Return the (X, Y) coordinate for the center point of the cell that contains the specified text.  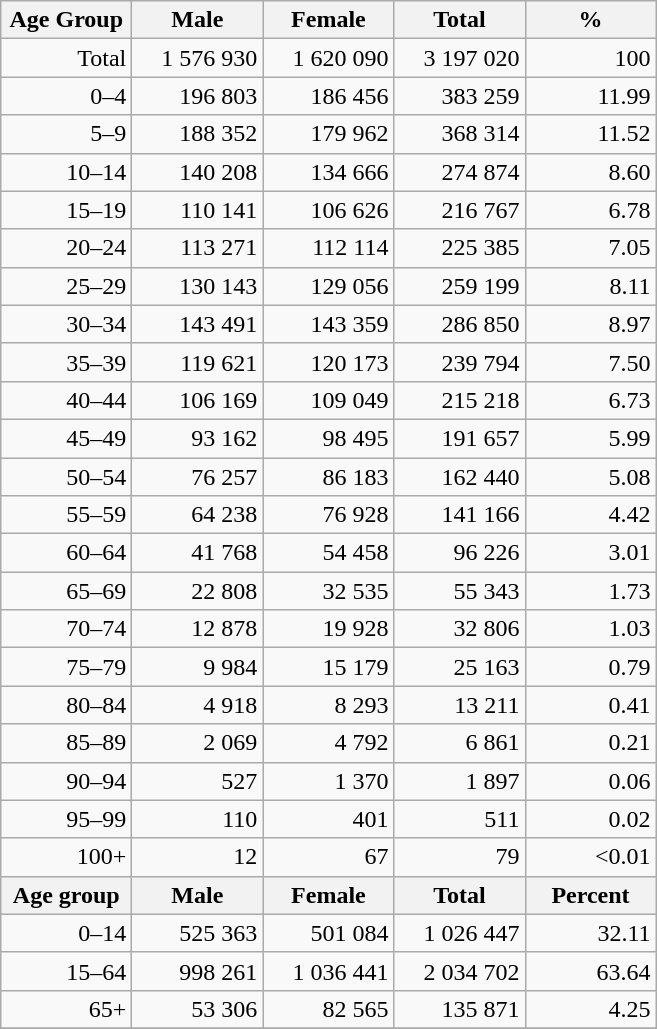
32.11 (590, 933)
119 621 (198, 362)
110 (198, 819)
85–89 (66, 743)
8.97 (590, 324)
511 (460, 819)
5.99 (590, 438)
0.41 (590, 705)
120 173 (328, 362)
70–74 (66, 629)
19 928 (328, 629)
6 861 (460, 743)
1 370 (328, 781)
50–54 (66, 477)
239 794 (460, 362)
134 666 (328, 172)
140 208 (198, 172)
3.01 (590, 553)
75–79 (66, 667)
76 928 (328, 515)
259 199 (460, 286)
1 036 441 (328, 971)
112 114 (328, 248)
6.78 (590, 210)
162 440 (460, 477)
40–44 (66, 400)
7.50 (590, 362)
12 878 (198, 629)
80–84 (66, 705)
11.52 (590, 134)
6.73 (590, 400)
998 261 (198, 971)
401 (328, 819)
0–14 (66, 933)
188 352 (198, 134)
186 456 (328, 96)
64 238 (198, 515)
10–14 (66, 172)
12 (198, 857)
67 (328, 857)
60–64 (66, 553)
82 565 (328, 1009)
93 162 (198, 438)
110 141 (198, 210)
8 293 (328, 705)
2 034 702 (460, 971)
11.99 (590, 96)
215 218 (460, 400)
191 657 (460, 438)
368 314 (460, 134)
65+ (66, 1009)
8.60 (590, 172)
Age Group (66, 20)
5.08 (590, 477)
129 056 (328, 286)
25–29 (66, 286)
54 458 (328, 553)
141 166 (460, 515)
Percent (590, 895)
225 385 (460, 248)
0.06 (590, 781)
4.25 (590, 1009)
32 535 (328, 591)
20–24 (66, 248)
1 620 090 (328, 58)
383 259 (460, 96)
0.02 (590, 819)
<0.01 (590, 857)
4 792 (328, 743)
143 491 (198, 324)
32 806 (460, 629)
30–34 (66, 324)
0.21 (590, 743)
22 808 (198, 591)
100+ (66, 857)
1 576 930 (198, 58)
286 850 (460, 324)
55 343 (460, 591)
196 803 (198, 96)
274 874 (460, 172)
65–69 (66, 591)
95–99 (66, 819)
35–39 (66, 362)
100 (590, 58)
55–59 (66, 515)
2 069 (198, 743)
76 257 (198, 477)
25 163 (460, 667)
179 962 (328, 134)
1.03 (590, 629)
130 143 (198, 286)
501 084 (328, 933)
4.42 (590, 515)
5–9 (66, 134)
41 768 (198, 553)
Age group (66, 895)
4 918 (198, 705)
106 169 (198, 400)
1 026 447 (460, 933)
79 (460, 857)
13 211 (460, 705)
86 183 (328, 477)
135 871 (460, 1009)
15–19 (66, 210)
1 897 (460, 781)
1.73 (590, 591)
0.79 (590, 667)
45–49 (66, 438)
3 197 020 (460, 58)
96 226 (460, 553)
106 626 (328, 210)
143 359 (328, 324)
98 495 (328, 438)
8.11 (590, 286)
15 179 (328, 667)
527 (198, 781)
7.05 (590, 248)
0–4 (66, 96)
216 767 (460, 210)
525 363 (198, 933)
53 306 (198, 1009)
90–94 (66, 781)
63.64 (590, 971)
15–64 (66, 971)
109 049 (328, 400)
9 984 (198, 667)
113 271 (198, 248)
% (590, 20)
